Identify which cell holds the provided text, then report its [X, Y] central coordinate. 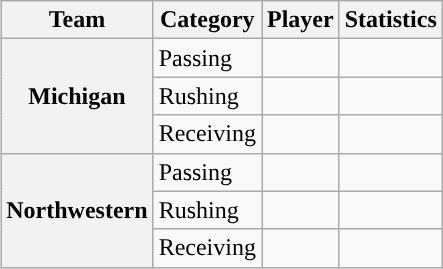
Michigan [77, 96]
Team [77, 20]
Category [207, 20]
Statistics [390, 20]
Player [301, 20]
Northwestern [77, 210]
